Identify which cell holds the provided text, then report its (x, y) central coordinate. 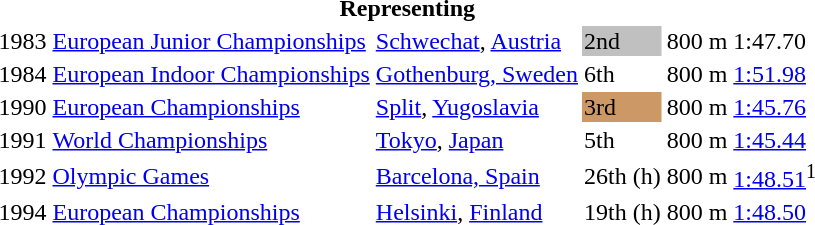
Split, Yugoslavia (476, 107)
Tokyo, Japan (476, 140)
2nd (622, 41)
5th (622, 140)
6th (622, 74)
World Championships (211, 140)
European Indoor Championships (211, 74)
Barcelona, Spain (476, 176)
Olympic Games (211, 176)
26th (h) (622, 176)
3rd (622, 107)
Schwechat, Austria (476, 41)
Gothenburg, Sweden (476, 74)
European Junior Championships (211, 41)
European Championships (211, 107)
